Extract the (x, y) coordinate from the center of the cell holding the provided text.  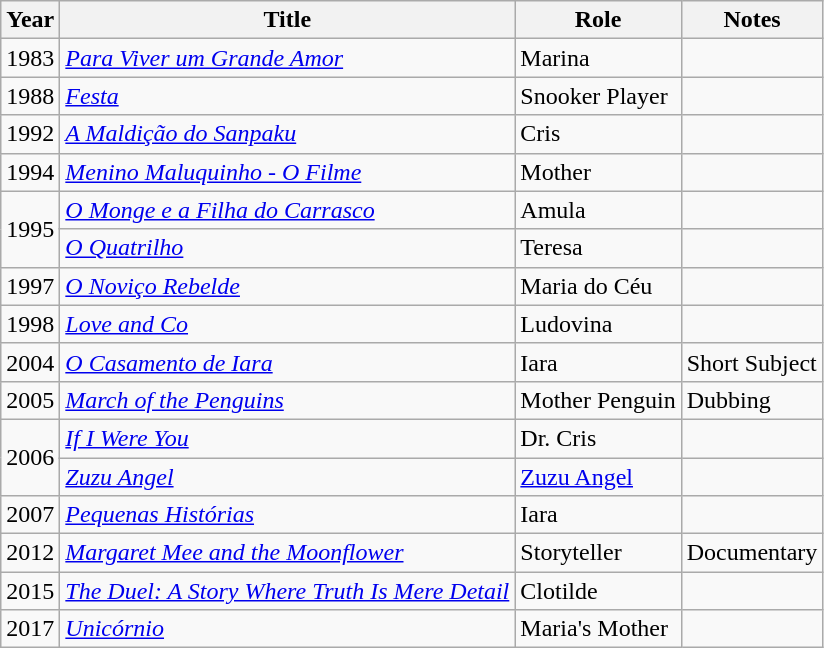
2006 (30, 457)
Year (30, 20)
Dubbing (752, 400)
1988 (30, 96)
Mother Penguin (598, 400)
1992 (30, 134)
Title (288, 20)
Cris (598, 134)
Love and Co (288, 324)
Pequenas Histórias (288, 515)
Dr. Cris (598, 438)
1998 (30, 324)
1995 (30, 229)
1994 (30, 172)
Maria's Mother (598, 629)
2017 (30, 629)
Unicórnio (288, 629)
2004 (30, 362)
1983 (30, 58)
Maria do Céu (598, 286)
Teresa (598, 248)
2005 (30, 400)
Amula (598, 210)
Menino Maluquinho - O Filme (288, 172)
The Duel: A Story Where Truth Is Mere Detail (288, 591)
O Quatrilho (288, 248)
Short Subject (752, 362)
A Maldição do Sanpaku (288, 134)
Mother (598, 172)
Marina (598, 58)
Storyteller (598, 553)
If I Were You (288, 438)
2015 (30, 591)
O Monge e a Filha do Carrasco (288, 210)
Festa (288, 96)
Snooker Player (598, 96)
2012 (30, 553)
Clotilde (598, 591)
1997 (30, 286)
Role (598, 20)
March of the Penguins (288, 400)
O Noviço Rebelde (288, 286)
O Casamento de Iara (288, 362)
Margaret Mee and the Moonflower (288, 553)
Para Viver um Grande Amor (288, 58)
Ludovina (598, 324)
Documentary (752, 553)
Notes (752, 20)
2007 (30, 515)
